Locate the cell with the specified text and output its [X, Y] center coordinate. 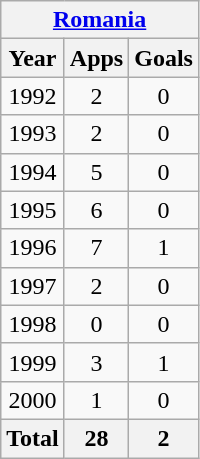
1998 [33, 324]
2000 [33, 400]
1995 [33, 210]
1992 [33, 96]
Apps [96, 58]
Total [33, 438]
6 [96, 210]
1996 [33, 248]
Year [33, 58]
1994 [33, 172]
Goals [164, 58]
28 [96, 438]
5 [96, 172]
3 [96, 362]
Romania [100, 20]
7 [96, 248]
1997 [33, 286]
1993 [33, 134]
1999 [33, 362]
